Return the (X, Y) coordinate for the center point of the cell that contains the specified text.  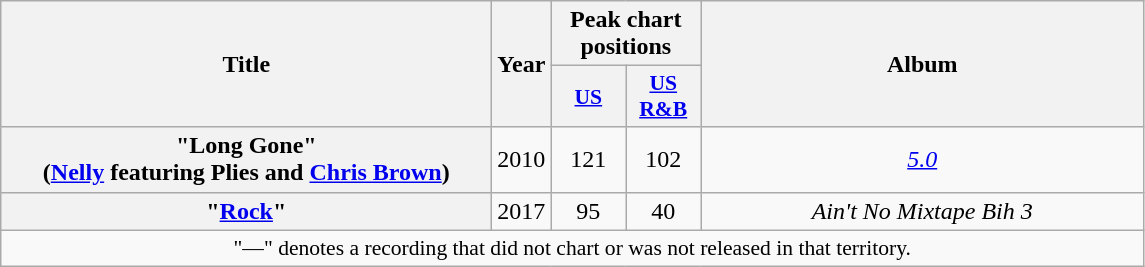
US R&B (664, 96)
102 (664, 160)
"Long Gone"(Nelly featuring Plies and Chris Brown) (246, 160)
121 (588, 160)
Peak chart positions (626, 34)
40 (664, 211)
95 (588, 211)
"Rock" (246, 211)
2017 (522, 211)
2010 (522, 160)
"—" denotes a recording that did not chart or was not released in that territory. (572, 248)
Ain't No Mixtape Bih 3 (922, 211)
5.0 (922, 160)
Album (922, 64)
Title (246, 64)
Year (522, 64)
US (588, 96)
